Identify which cell holds the provided text, then report its [x, y] central coordinate. 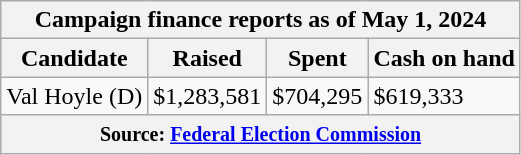
Val Hoyle (D) [74, 96]
Campaign finance reports as of May 1, 2024 [261, 20]
$1,283,581 [208, 96]
Source: Federal Election Commission [261, 134]
Cash on hand [444, 58]
$704,295 [318, 96]
$619,333 [444, 96]
Candidate [74, 58]
Raised [208, 58]
Spent [318, 58]
